From the cell containing the given text, extract its center point as (x, y) coordinate. 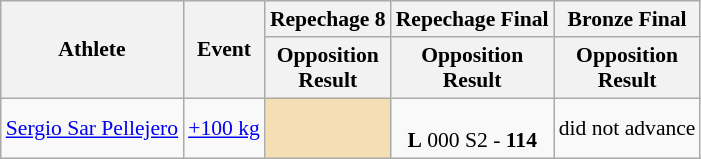
Repechage 8 (328, 19)
Sergio Sar Pellejero (92, 128)
L 000 S2 - 114 (472, 128)
Event (224, 50)
Bronze Final (628, 19)
did not advance (628, 128)
Repechage Final (472, 19)
Athlete (92, 50)
+100 kg (224, 128)
